Find where the given text appears and provide that cell's center as (x, y) coordinate. 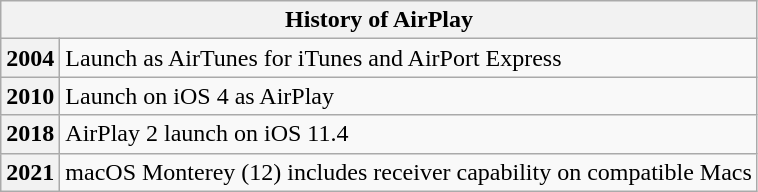
2010 (30, 96)
2018 (30, 134)
2021 (30, 172)
AirPlay 2 launch on iOS 11.4 (409, 134)
Launch on iOS 4 as AirPlay (409, 96)
macOS Monterey (12) includes receiver capability on compatible Macs (409, 172)
Launch as AirTunes for iTunes and AirPort Express (409, 58)
2004 (30, 58)
History of AirPlay (380, 20)
